Capture the cell that displays the provided text and extract its (X, Y) central coordinate. 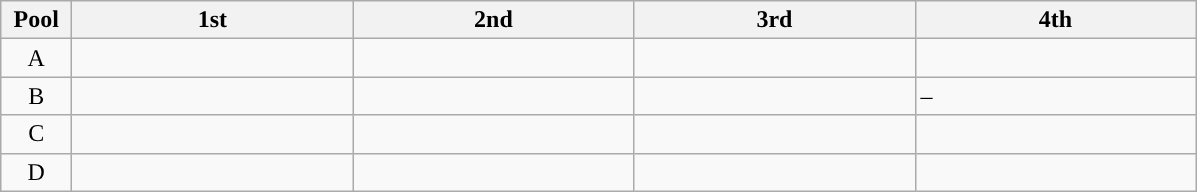
– (1056, 96)
C (36, 134)
B (36, 96)
1st (212, 20)
D (36, 172)
Pool (36, 20)
4th (1056, 20)
3rd (774, 20)
A (36, 58)
2nd (494, 20)
